From the cell containing the given text, extract its center point as [x, y] coordinate. 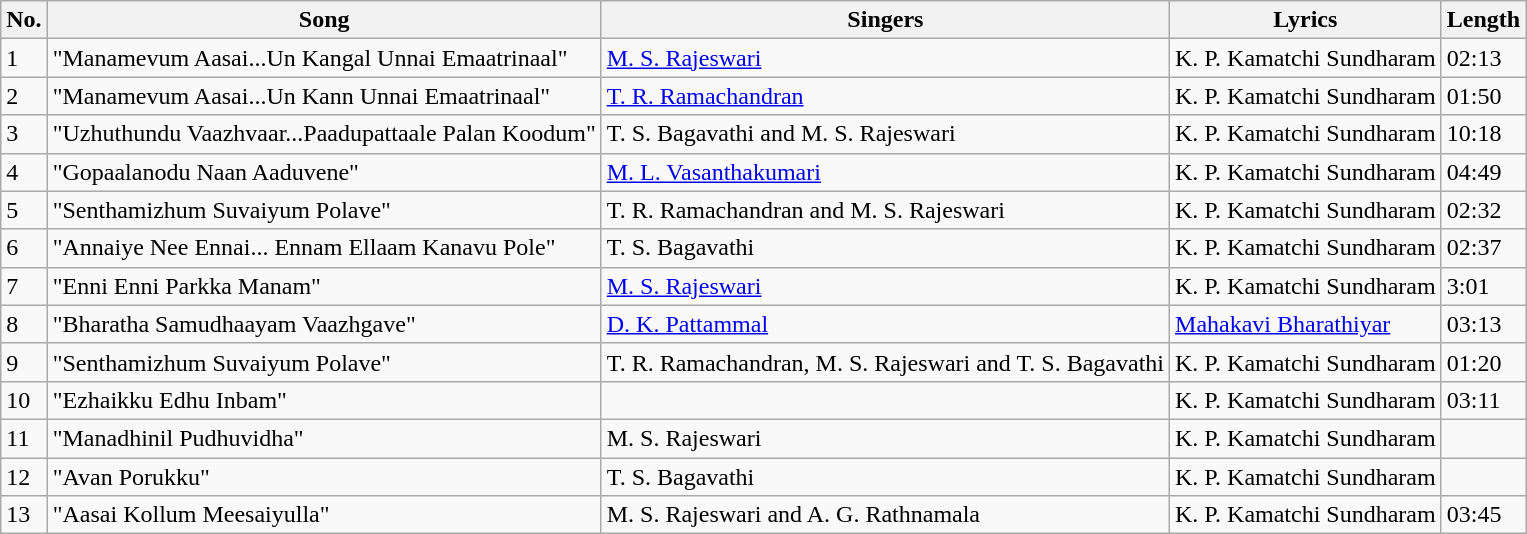
Song [324, 20]
9 [24, 362]
D. K. Pattammal [885, 324]
"Bharatha Samudhaayam Vaazhgave" [324, 324]
Length [1483, 20]
02:37 [1483, 248]
02:13 [1483, 58]
"Uzhuthundu Vaazhvaar...Paadupattaale Palan Koodum" [324, 134]
Mahakavi Bharathiyar [1306, 324]
02:32 [1483, 210]
No. [24, 20]
T. R. Ramachandran and M. S. Rajeswari [885, 210]
12 [24, 477]
M. S. Rajeswari and A. G. Rathnamala [885, 515]
M. L. Vasanthakumari [885, 172]
03:45 [1483, 515]
"Manadhinil Pudhuvidha" [324, 438]
T. R. Ramachandran, M. S. Rajeswari and T. S. Bagavathi [885, 362]
03:13 [1483, 324]
"Aasai Kollum Meesaiyulla" [324, 515]
04:49 [1483, 172]
03:11 [1483, 400]
01:50 [1483, 96]
10 [24, 400]
3:01 [1483, 286]
13 [24, 515]
"Enni Enni Parkka Manam" [324, 286]
7 [24, 286]
6 [24, 248]
1 [24, 58]
10:18 [1483, 134]
01:20 [1483, 362]
T. S. Bagavathi and M. S. Rajeswari [885, 134]
"Gopaalanodu Naan Aaduvene" [324, 172]
11 [24, 438]
Lyrics [1306, 20]
"Manamevum Aasai...Un Kann Unnai Emaatrinaal" [324, 96]
8 [24, 324]
2 [24, 96]
T. R. Ramachandran [885, 96]
"Annaiye Nee Ennai... Ennam Ellaam Kanavu Pole" [324, 248]
Singers [885, 20]
5 [24, 210]
"Manamevum Aasai...Un Kangal Unnai Emaatrinaal" [324, 58]
3 [24, 134]
"Avan Porukku" [324, 477]
4 [24, 172]
"Ezhaikku Edhu Inbam" [324, 400]
